Determine the [X, Y] coordinate at the center of the cell enclosing the given text.  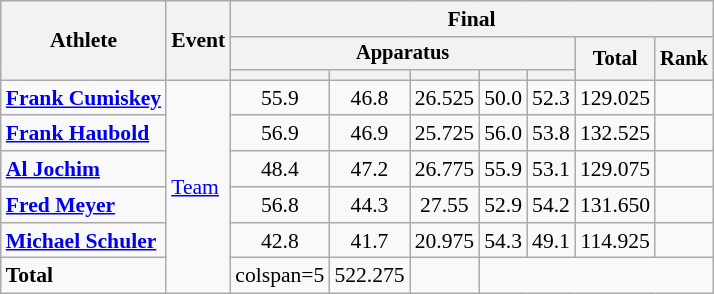
Apparatus [402, 54]
26.525 [444, 98]
50.0 [503, 98]
48.4 [280, 169]
Michael Schuler [84, 241]
52.3 [551, 98]
522.275 [369, 276]
42.8 [280, 241]
46.9 [369, 134]
Frank Cumiskey [84, 98]
114.925 [615, 241]
Team [198, 187]
132.525 [615, 134]
Event [198, 40]
56.8 [280, 205]
47.2 [369, 169]
54.3 [503, 241]
Final [472, 19]
Athlete [84, 40]
129.025 [615, 98]
46.8 [369, 98]
44.3 [369, 205]
53.1 [551, 169]
27.55 [444, 205]
129.075 [615, 169]
Al Jochim [84, 169]
56.0 [503, 134]
49.1 [551, 241]
26.775 [444, 169]
53.8 [551, 134]
52.9 [503, 205]
56.9 [280, 134]
Fred Meyer [84, 205]
Rank [684, 58]
41.7 [369, 241]
25.725 [444, 134]
20.975 [444, 241]
54.2 [551, 205]
colspan=5 [280, 276]
Frank Haubold [84, 134]
131.650 [615, 205]
